Locate the cell with the specified text and output its (X, Y) center coordinate. 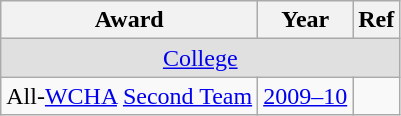
Ref (376, 20)
2009–10 (306, 96)
Year (306, 20)
All-WCHA Second Team (130, 96)
College (200, 58)
Award (130, 20)
